Pinpoint the cell where the given text exists, returning its (X, Y) midpoint coordinate. 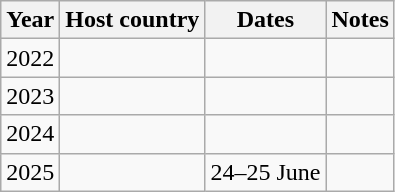
2023 (30, 96)
Notes (360, 20)
Year (30, 20)
2024 (30, 134)
Dates (266, 20)
Host country (132, 20)
24–25 June (266, 172)
2025 (30, 172)
2022 (30, 58)
